Search for the cell housing the specified text and yield its (X, Y) center coordinate. 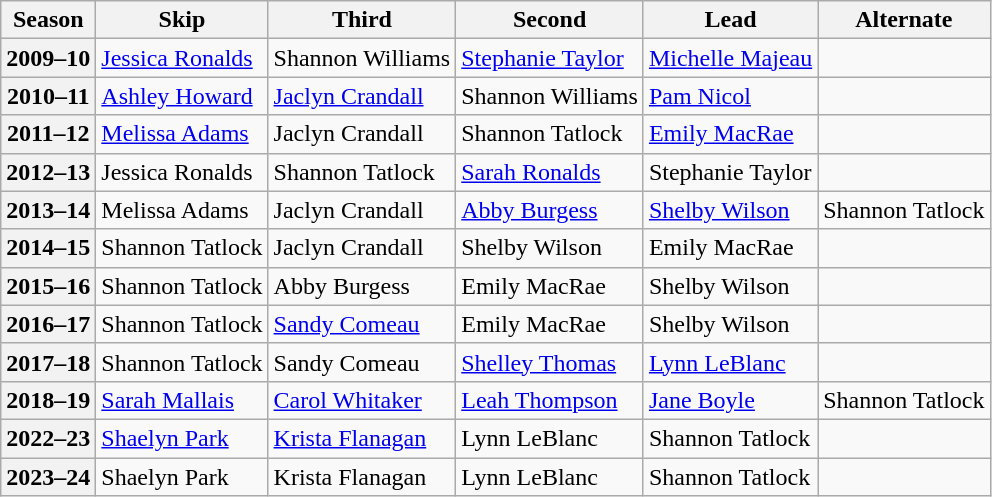
Sarah Mallais (182, 400)
2017–18 (48, 362)
Leah Thompson (550, 400)
2022–23 (48, 438)
2016–17 (48, 324)
Ashley Howard (182, 96)
2018–19 (48, 400)
Sarah Ronalds (550, 172)
Jane Boyle (730, 400)
2010–11 (48, 96)
Skip (182, 20)
Carol Whitaker (362, 400)
Pam Nicol (730, 96)
2015–16 (48, 286)
Season (48, 20)
Michelle Majeau (730, 58)
Alternate (904, 20)
2014–15 (48, 248)
2023–24 (48, 477)
Lead (730, 20)
2013–14 (48, 210)
Second (550, 20)
Third (362, 20)
2012–13 (48, 172)
Shelley Thomas (550, 362)
2011–12 (48, 134)
2009–10 (48, 58)
